Detect which cell encompasses the target text, then output its (x, y) center coordinate. 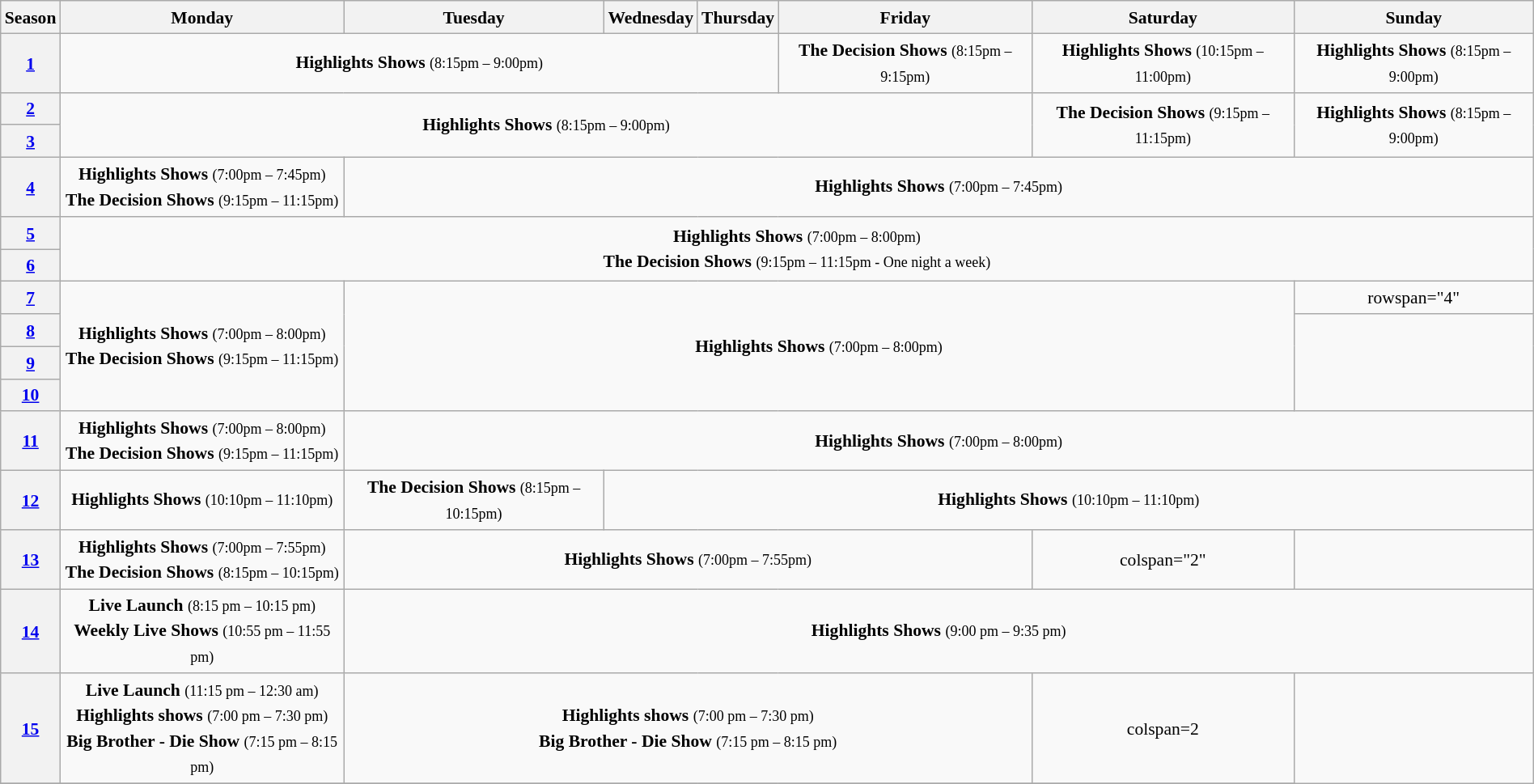
Saturday (1163, 17)
Sunday (1413, 17)
The Decision Shows (8:15pm – 10:15pm) (474, 500)
Friday (905, 17)
Thursday (738, 17)
Wednesday (650, 17)
14 (31, 631)
8 (31, 330)
Monday (201, 17)
9 (31, 362)
12 (31, 500)
4 (31, 188)
10 (31, 395)
7 (31, 298)
The Decision Shows (8:15pm – 9:15pm) (905, 63)
Highlights Shows (7:00pm – 8:00pm)The Decision Shows (9:15pm – 11:15pm - One night a week) (796, 249)
6 (31, 265)
colspan=2 (1163, 729)
11 (31, 442)
Highlights Shows (9:00 pm – 9:35 pm) (939, 631)
Highlights Shows (7:00pm – 7:55pm)The Decision Shows (8:15pm – 10:15pm) (201, 560)
3 (31, 142)
15 (31, 729)
Season (31, 17)
Highlights Shows (10:15pm – 11:00pm) (1163, 63)
Highlights Shows (7:00pm – 7:55pm) (688, 560)
rowspan="4" (1413, 298)
The Decision Shows (9:15pm – 11:15pm) (1163, 125)
Live Launch (11:15 pm – 12:30 am)Highlights shows (7:00 pm – 7:30 pm)Big Brother - Die Show (7:15 pm – 8:15 pm) (201, 729)
Tuesday (474, 17)
1 (31, 63)
Highlights shows (7:00 pm – 7:30 pm)Big Brother - Die Show (7:15 pm – 8:15 pm) (688, 729)
colspan="2" (1163, 560)
Live Launch (8:15 pm – 10:15 pm)Weekly Live Shows (10:55 pm – 11:55 pm) (201, 631)
Highlights Shows (7:00pm – 7:45pm) (939, 188)
Highlights Shows (7:00pm – 7:45pm)The Decision Shows (9:15pm – 11:15pm) (201, 188)
2 (31, 108)
5 (31, 233)
13 (31, 560)
